Return the (X, Y) coordinate for the center point of the cell that contains the specified text.  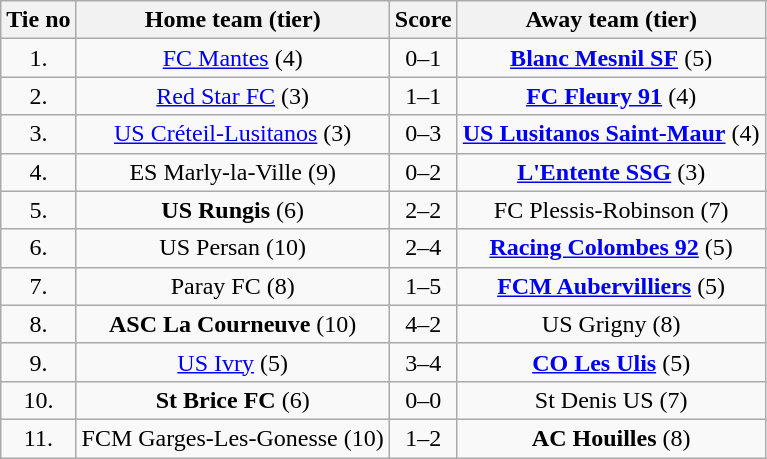
US Rungis (6) (232, 210)
3–4 (423, 362)
FCM Aubervilliers (5) (611, 286)
4–2 (423, 324)
4. (38, 172)
US Créteil-Lusitanos (3) (232, 134)
Paray FC (8) (232, 286)
Score (423, 20)
AC Houilles (8) (611, 438)
2. (38, 96)
FCM Garges-Les-Gonesse (10) (232, 438)
US Grigny (8) (611, 324)
FC Mantes (4) (232, 58)
Tie no (38, 20)
1–2 (423, 438)
US Lusitanos Saint-Maur (4) (611, 134)
11. (38, 438)
1–5 (423, 286)
8. (38, 324)
5. (38, 210)
Away team (tier) (611, 20)
Racing Colombes 92 (5) (611, 248)
10. (38, 400)
FC Plessis-Robinson (7) (611, 210)
US Persan (10) (232, 248)
1. (38, 58)
0–1 (423, 58)
7. (38, 286)
9. (38, 362)
2–2 (423, 210)
2–4 (423, 248)
Home team (tier) (232, 20)
0–3 (423, 134)
ES Marly-la-Ville (9) (232, 172)
0–2 (423, 172)
ASC La Courneuve (10) (232, 324)
FC Fleury 91 (4) (611, 96)
CO Les Ulis (5) (611, 362)
St Brice FC (6) (232, 400)
US Ivry (5) (232, 362)
0–0 (423, 400)
3. (38, 134)
Blanc Mesnil SF (5) (611, 58)
1–1 (423, 96)
L'Entente SSG (3) (611, 172)
6. (38, 248)
Red Star FC (3) (232, 96)
St Denis US (7) (611, 400)
